Output the (x, y) coordinate of the center of the cell containing the given text.  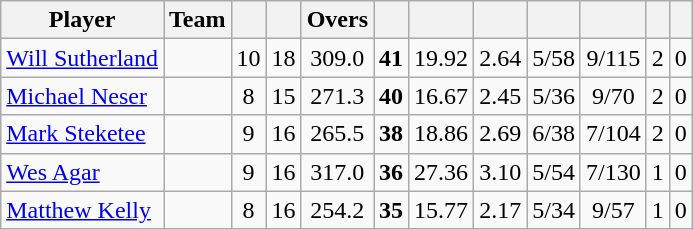
265.5 (337, 134)
18 (284, 58)
38 (392, 134)
36 (392, 172)
41 (392, 58)
2.64 (500, 58)
7/104 (613, 134)
3.10 (500, 172)
9/70 (613, 96)
2.69 (500, 134)
317.0 (337, 172)
Wes Agar (82, 172)
271.3 (337, 96)
18.86 (442, 134)
16.67 (442, 96)
Team (198, 20)
40 (392, 96)
35 (392, 210)
5/34 (554, 210)
6/38 (554, 134)
Matthew Kelly (82, 210)
Mark Steketee (82, 134)
2.45 (500, 96)
Will Sutherland (82, 58)
5/36 (554, 96)
Player (82, 20)
Overs (337, 20)
15 (284, 96)
27.36 (442, 172)
Michael Neser (82, 96)
9/115 (613, 58)
19.92 (442, 58)
7/130 (613, 172)
10 (248, 58)
15.77 (442, 210)
2.17 (500, 210)
5/54 (554, 172)
9/57 (613, 210)
5/58 (554, 58)
309.0 (337, 58)
254.2 (337, 210)
